Extract the (X, Y) coordinate from the center of the cell holding the provided text.  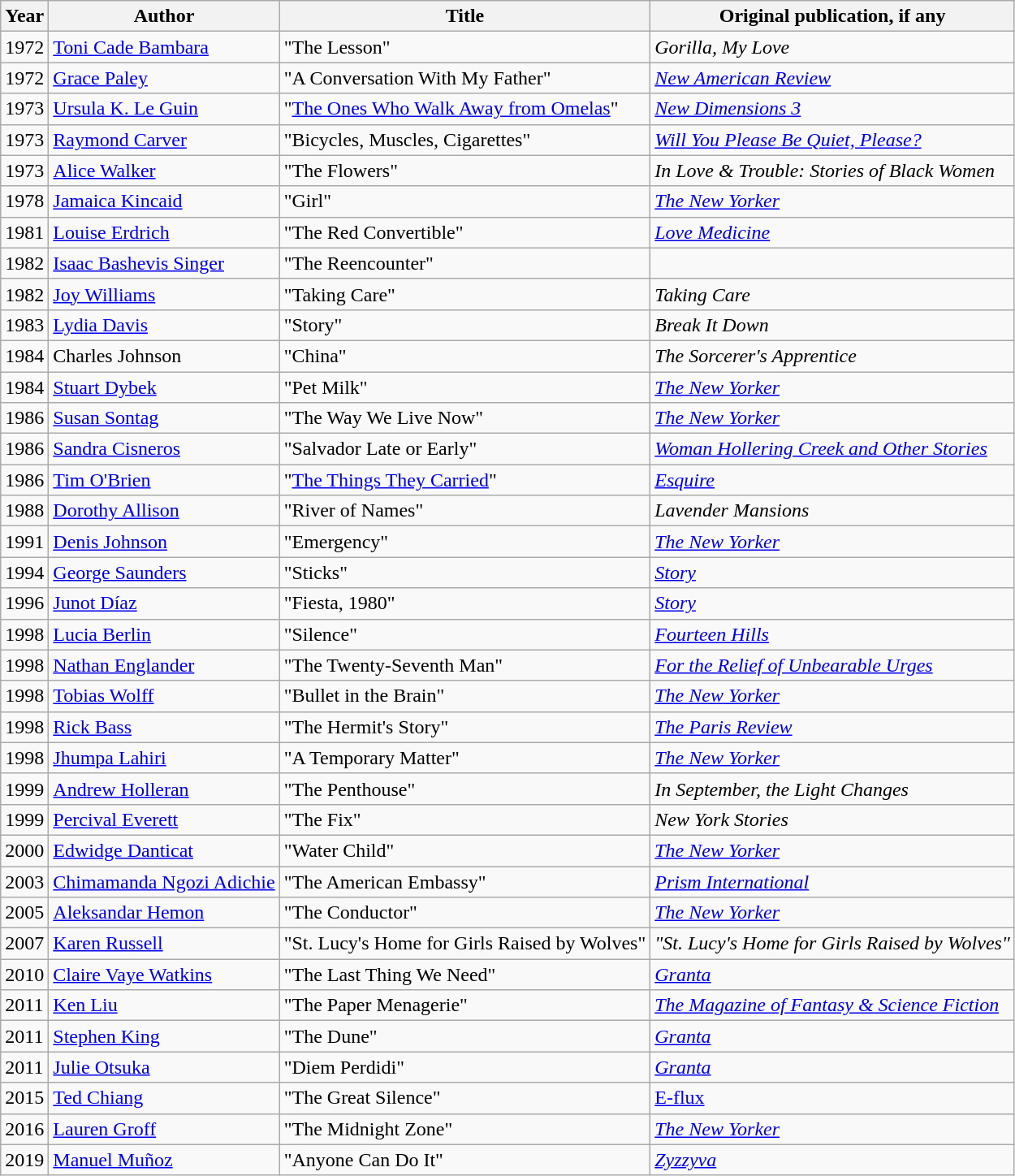
The Sorcerer's Apprentice (833, 356)
"Salvador Late or Early" (464, 449)
"Sticks" (464, 573)
Alice Walker (164, 171)
"A Conversation With My Father" (464, 78)
"The Red Convertible" (464, 232)
For the Relief of Unbearable Urges (833, 665)
Ted Chiang (164, 1098)
"Silence" (464, 634)
"The Paper Menagerie" (464, 1005)
Year (24, 16)
Karen Russell (164, 944)
Raymond Carver (164, 140)
Break It Down (833, 325)
The Paris Review (833, 727)
"The Lesson" (464, 47)
"The Last Thing We Need" (464, 975)
Zyzzyva (833, 1160)
"China" (464, 356)
"Taking Care" (464, 294)
Lauren Groff (164, 1129)
Aleksandar Hemon (164, 913)
"River of Names" (464, 511)
Love Medicine (833, 232)
"The Midnight Zone" (464, 1129)
Dorothy Allison (164, 511)
1994 (24, 573)
Prism International (833, 881)
Lucia Berlin (164, 634)
In Love & Trouble: Stories of Black Women (833, 171)
"Pet Milk" (464, 387)
Ursula K. Le Guin (164, 109)
Chimamanda Ngozi Adichie (164, 881)
Manuel Muñoz (164, 1160)
Edwidge Danticat (164, 850)
Andrew Holleran (164, 789)
"A Temporary Matter" (464, 758)
"The American Embassy" (464, 881)
2019 (24, 1160)
In September, the Light Changes (833, 789)
"The Conductor" (464, 913)
Louise Erdrich (164, 232)
Junot Díaz (164, 603)
"Girl" (464, 201)
"The Things They Carried" (464, 480)
"The Penthouse" (464, 789)
2003 (24, 881)
1996 (24, 603)
Toni Cade Bambara (164, 47)
Stephen King (164, 1036)
Joy Williams (164, 294)
2005 (24, 913)
Denis Johnson (164, 542)
Julie Otsuka (164, 1067)
2000 (24, 850)
"Emergency" (464, 542)
"Water Child" (464, 850)
Taking Care (833, 294)
Nathan Englander (164, 665)
Percival Everett (164, 819)
Charles Johnson (164, 356)
2016 (24, 1129)
"Anyone Can Do It" (464, 1160)
Gorilla, My Love (833, 47)
1988 (24, 511)
"The Fix" (464, 819)
Tobias Wolff (164, 696)
Stuart Dybek (164, 387)
"Fiesta, 1980" (464, 603)
"The Reencounter" (464, 263)
1978 (24, 201)
Esquire (833, 480)
1983 (24, 325)
Rick Bass (164, 727)
Title (464, 16)
Jhumpa Lahiri (164, 758)
Will You Please Be Quiet, Please? (833, 140)
1991 (24, 542)
The Magazine of Fantasy & Science Fiction (833, 1005)
New Dimensions 3 (833, 109)
Woman Hollering Creek and Other Stories (833, 449)
Claire Vaye Watkins (164, 975)
2007 (24, 944)
"The Ones Who Walk Away from Omelas" (464, 109)
"The Dune" (464, 1036)
"The Great Silence" (464, 1098)
Grace Paley (164, 78)
"Story" (464, 325)
"The Hermit's Story" (464, 727)
"Diem Perdidi" (464, 1067)
Original publication, if any (833, 16)
New York Stories (833, 819)
"Bicycles, Muscles, Cigarettes" (464, 140)
New American Review (833, 78)
Tim O'Brien (164, 480)
Jamaica Kincaid (164, 201)
Isaac Bashevis Singer (164, 263)
"The Way We Live Now" (464, 418)
E-flux (833, 1098)
"The Flowers" (464, 171)
George Saunders (164, 573)
Author (164, 16)
1981 (24, 232)
Lavender Mansions (833, 511)
Sandra Cisneros (164, 449)
Ken Liu (164, 1005)
"The Twenty-Seventh Man" (464, 665)
Susan Sontag (164, 418)
Lydia Davis (164, 325)
2010 (24, 975)
Fourteen Hills (833, 634)
"Bullet in the Brain" (464, 696)
2015 (24, 1098)
